Search for the cell housing the specified text and yield its (x, y) center coordinate. 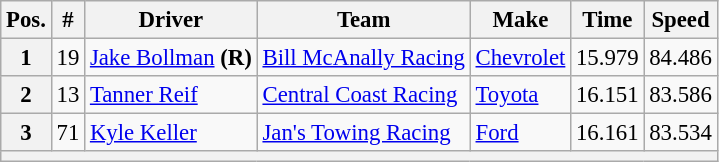
Kyle Keller (172, 133)
# (68, 20)
16.151 (608, 95)
3 (26, 133)
83.534 (680, 133)
15.979 (608, 58)
Driver (172, 20)
Time (608, 20)
Jake Bollman (R) (172, 58)
16.161 (608, 133)
2 (26, 95)
Speed (680, 20)
Toyota (520, 95)
Team (364, 20)
71 (68, 133)
Pos. (26, 20)
84.486 (680, 58)
Bill McAnally Racing (364, 58)
Central Coast Racing (364, 95)
83.586 (680, 95)
Jan's Towing Racing (364, 133)
13 (68, 95)
Tanner Reif (172, 95)
Make (520, 20)
Chevrolet (520, 58)
19 (68, 58)
1 (26, 58)
Ford (520, 133)
